Extract the (X, Y) coordinate from the center of the cell holding the provided text.  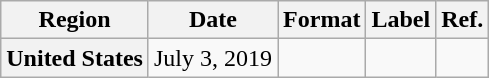
Date (212, 20)
Region (75, 20)
July 3, 2019 (212, 58)
Format (322, 20)
Label (401, 20)
United States (75, 58)
Ref. (462, 20)
